Pinpoint the cell where the given text exists, returning its (X, Y) midpoint coordinate. 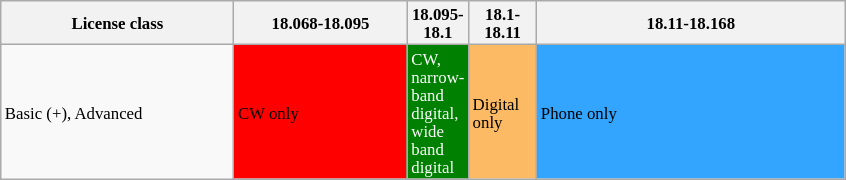
18.095-18.1 (438, 23)
Digital only (502, 112)
Phone only (691, 112)
Basic (+), Advanced (118, 112)
18.068-18.095 (320, 23)
License class (118, 23)
18.11-18.168 (691, 23)
CW, narrow-band digital, wide band digital (438, 112)
18.1-18.11 (502, 23)
CW only (320, 112)
